For the text-containing cell, return its midpoint in (X, Y) coordinate format. 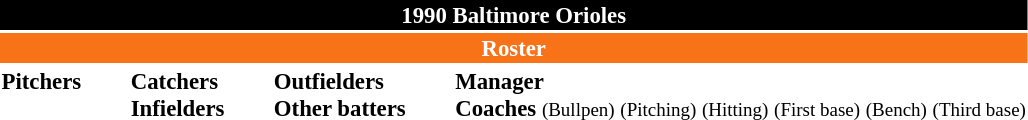
Roster (514, 48)
1990 Baltimore Orioles (514, 15)
